Pinpoint the cell where the given text exists, returning its [X, Y] midpoint coordinate. 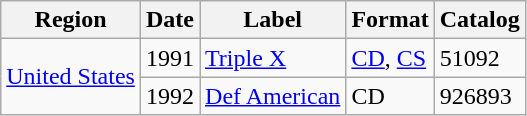
Format [390, 20]
United States [71, 77]
Triple X [273, 58]
Region [71, 20]
51092 [480, 58]
Def American [273, 96]
Catalog [480, 20]
1991 [170, 58]
926893 [480, 96]
Label [273, 20]
CD [390, 96]
CD, CS [390, 58]
Date [170, 20]
1992 [170, 96]
